Extract the [X, Y] coordinate from the center of the cell holding the provided text.  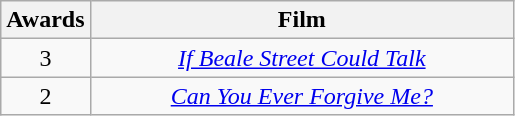
Film [302, 20]
Awards [46, 20]
2 [46, 96]
Can You Ever Forgive Me? [302, 96]
If Beale Street Could Talk [302, 58]
3 [46, 58]
